Output the (x, y) coordinate of the center of the cell containing the given text.  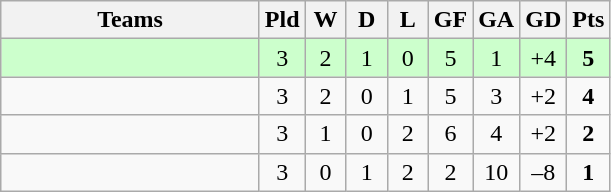
GF (450, 20)
10 (496, 172)
Pts (588, 20)
+4 (544, 58)
Teams (130, 20)
L (408, 20)
Pld (282, 20)
W (326, 20)
D (366, 20)
6 (450, 134)
GA (496, 20)
–8 (544, 172)
GD (544, 20)
